Detect which cell encompasses the target text, then output its (X, Y) center coordinate. 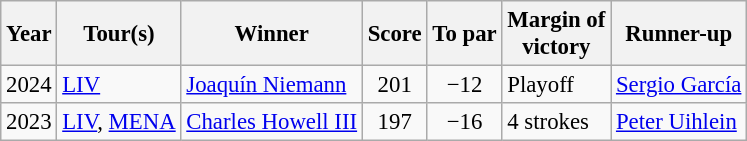
Sergio García (679, 85)
LIV (119, 85)
201 (394, 85)
Peter Uihlein (679, 122)
Joaquín Niemann (272, 85)
Runner-up (679, 34)
4 strokes (556, 122)
To par (464, 34)
Score (394, 34)
Winner (272, 34)
Margin ofvictory (556, 34)
Playoff (556, 85)
LIV, MENA (119, 122)
−16 (464, 122)
2024 (29, 85)
Charles Howell III (272, 122)
Year (29, 34)
−12 (464, 85)
2023 (29, 122)
Tour(s) (119, 34)
197 (394, 122)
